Pinpoint the cell where the given text exists, returning its [X, Y] midpoint coordinate. 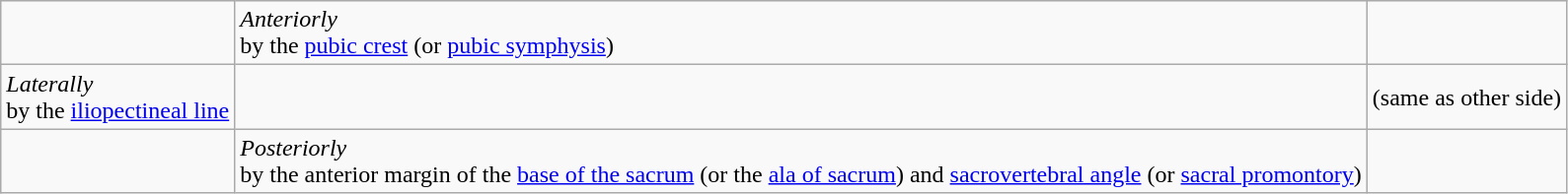
Posteriorlyby the anterior margin of the base of the sacrum (or the ala of sacrum) and sacrovertebral angle (or sacral promontory) [801, 162]
Anteriorlyby the pubic crest (or pubic symphysis) [801, 33]
(same as other side) [1466, 97]
Laterallyby the iliopectineal line [118, 97]
